Extract the [x, y] coordinate from the center of the cell holding the provided text.  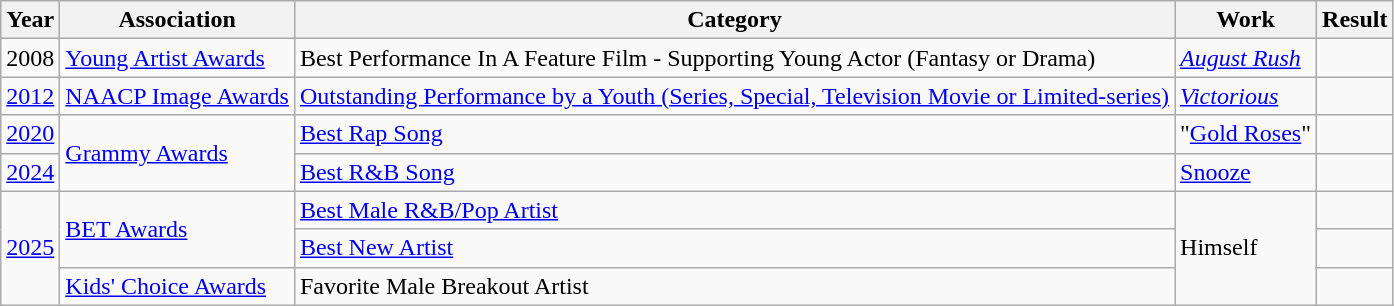
2020 [30, 134]
Result [1355, 20]
Kids' Choice Awards [178, 286]
August Rush [1246, 58]
Work [1246, 20]
Favorite Male Breakout Artist [734, 286]
Best R&B Song [734, 172]
"Gold Roses" [1246, 134]
Best Rap Song [734, 134]
2025 [30, 248]
Grammy Awards [178, 153]
2024 [30, 172]
Association [178, 20]
Young Artist Awards [178, 58]
Outstanding Performance by a Youth (Series, Special, Television Movie or Limited-series) [734, 96]
Year [30, 20]
Best Performance In A Feature Film - Supporting Young Actor (Fantasy or Drama) [734, 58]
NAACP Image Awards [178, 96]
Best New Artist [734, 248]
Himself [1246, 248]
Snooze [1246, 172]
2008 [30, 58]
Victorious [1246, 96]
BET Awards [178, 229]
Category [734, 20]
2012 [30, 96]
Best Male R&B/Pop Artist [734, 210]
